Extract the (x, y) coordinate from the center of the cell holding the provided text.  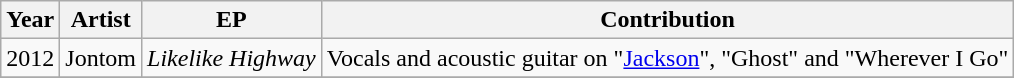
Artist (101, 20)
Likelike Highway (232, 58)
Year (30, 20)
Contribution (668, 20)
EP (232, 20)
Vocals and acoustic guitar on "Jackson", "Ghost" and "Wherever I Go" (668, 58)
Jontom (101, 58)
2012 (30, 58)
